Find where the given text appears and provide that cell's center as (x, y) coordinate. 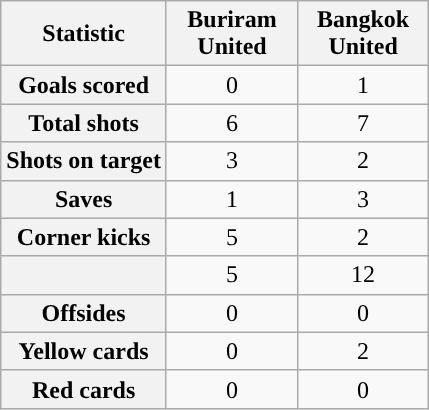
Bangkok United (364, 34)
6 (232, 123)
Offsides (84, 313)
7 (364, 123)
Saves (84, 199)
Total shots (84, 123)
Buriram United (232, 34)
Yellow cards (84, 351)
Shots on target (84, 161)
Red cards (84, 389)
Statistic (84, 34)
Goals scored (84, 85)
12 (364, 275)
Corner kicks (84, 237)
